Find where the given text appears and provide that cell's center as [x, y] coordinate. 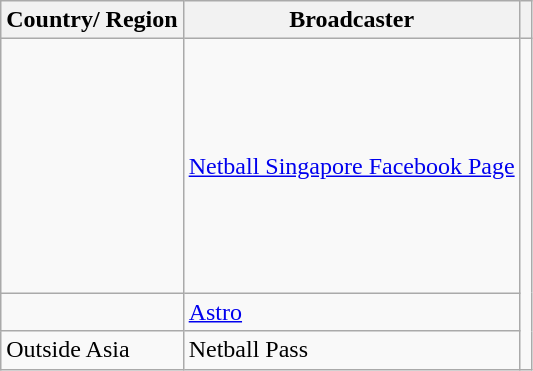
Country/ Region [92, 20]
Netball Singapore Facebook Page [352, 166]
Astro [352, 312]
Netball Pass [352, 350]
Broadcaster [352, 20]
Outside Asia [92, 350]
